For the text-containing cell, return its midpoint in (X, Y) coordinate format. 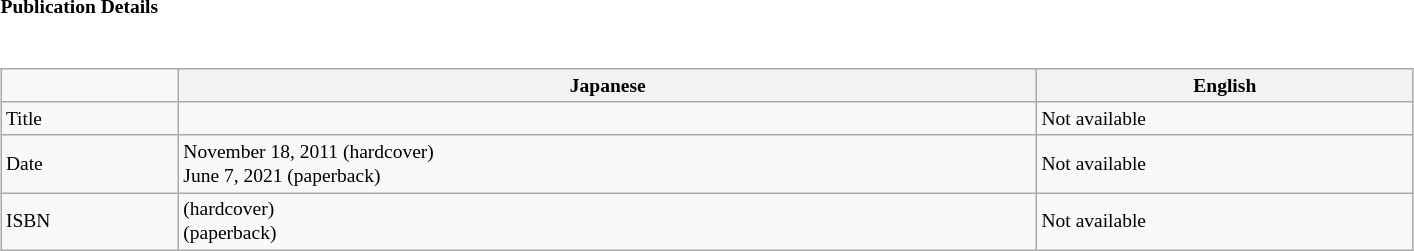
Title (90, 118)
English (1225, 86)
Date (90, 164)
November 18, 2011 (hardcover)June 7, 2021 (paperback) (608, 164)
(hardcover) (paperback) (608, 222)
Japanese (608, 86)
ISBN (90, 222)
